Extract the (x, y) coordinate from the center of the cell holding the provided text.  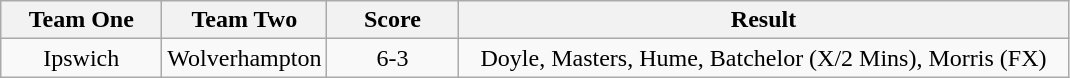
Wolverhampton (244, 58)
Score (392, 20)
6-3 (392, 58)
Result (764, 20)
Team One (82, 20)
Ipswich (82, 58)
Doyle, Masters, Hume, Batchelor (X/2 Mins), Morris (FX) (764, 58)
Team Two (244, 20)
